Pinpoint the cell where the given text exists, returning its [x, y] midpoint coordinate. 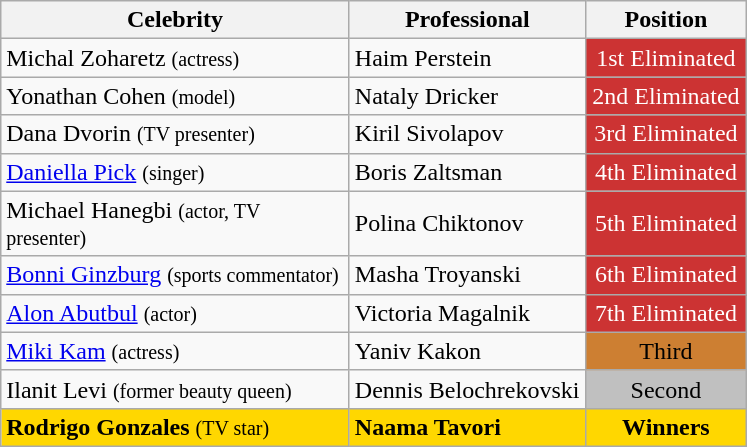
Masha Troyanski [467, 275]
Yaniv Kakon [467, 351]
Second [666, 389]
Polina Chiktonov [467, 224]
Alon Abutbul (actor) [176, 313]
Michal Zoharetz (actress) [176, 58]
Celebrity [176, 20]
Yonathan Cohen (model) [176, 96]
Position [666, 20]
2nd Eliminated [666, 96]
Haim Perstein [467, 58]
Dana Dvorin (TV presenter) [176, 134]
Michael Hanegbi (actor, TV presenter) [176, 224]
Naama Tavori [467, 427]
Kiril Sivolapov [467, 134]
Nataly Dricker [467, 96]
4th Eliminated [666, 172]
Third [666, 351]
Daniella Pick (singer) [176, 172]
Miki Kam (actress) [176, 351]
Rodrigo Gonzales (TV star) [176, 427]
7th Eliminated [666, 313]
Ilanit Levi (former beauty queen) [176, 389]
1st Eliminated [666, 58]
Bonni Ginzburg (sports commentator) [176, 275]
3rd Eliminated [666, 134]
5th Eliminated [666, 224]
Professional [467, 20]
6th Eliminated [666, 275]
Winners [666, 427]
Dennis Belochrekovski [467, 389]
Boris Zaltsman [467, 172]
Victoria Magalnik [467, 313]
